Find where the given text appears and provide that cell's center as [x, y] coordinate. 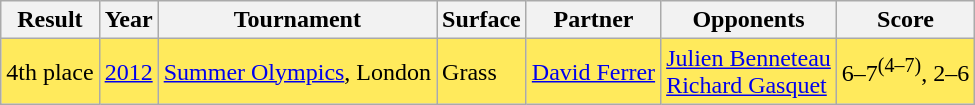
Year [128, 20]
Julien Benneteau Richard Gasquet [749, 72]
Result [50, 20]
Grass [482, 72]
6–7(4–7), 2–6 [905, 72]
Surface [482, 20]
Tournament [297, 20]
2012 [128, 72]
Summer Olympics, London [297, 72]
Opponents [749, 20]
David Ferrer [593, 72]
4th place [50, 72]
Partner [593, 20]
Score [905, 20]
